Extract the [X, Y] coordinate from the center of the cell holding the provided text.  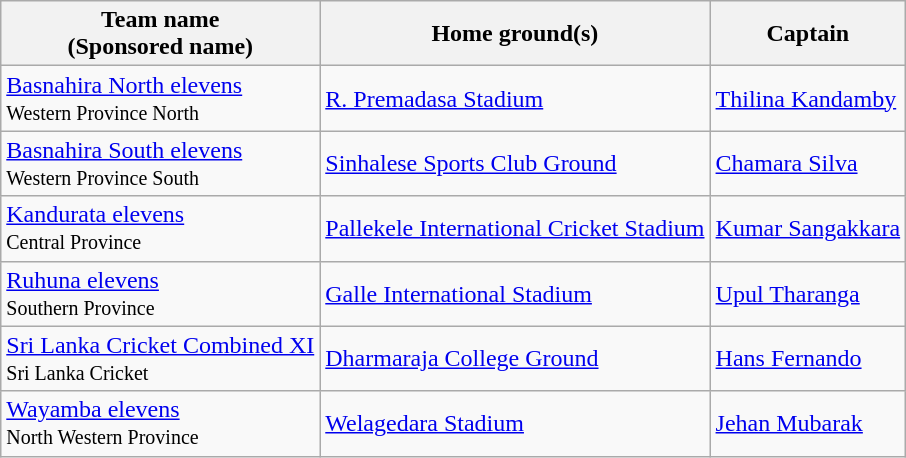
Home ground(s) [515, 34]
Sri Lanka Cricket Combined XISri Lanka Cricket [160, 358]
Wayamba elevensNorth Western Province [160, 424]
Team name(Sponsored name) [160, 34]
Kandurata elevensCentral Province [160, 228]
R. Premadasa Stadium [515, 98]
Upul Tharanga [808, 294]
Galle International Stadium [515, 294]
Thilina Kandamby [808, 98]
Welagedara Stadium [515, 424]
Basnahira South elevensWestern Province South [160, 164]
Captain [808, 34]
Dharmaraja College Ground [515, 358]
Basnahira North elevensWestern Province North [160, 98]
Ruhuna elevensSouthern Province [160, 294]
Pallekele International Cricket Stadium [515, 228]
Chamara Silva [808, 164]
Hans Fernando [808, 358]
Sinhalese Sports Club Ground [515, 164]
Jehan Mubarak [808, 424]
Kumar Sangakkara [808, 228]
